Search for the cell housing the specified text and yield its (X, Y) center coordinate. 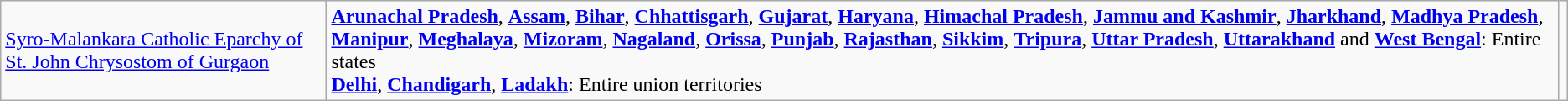
Syro-Malankara Catholic Eparchy of St. John Chrysostom of Gurgaon (164, 50)
